Detect which cell encompasses the target text, then output its (x, y) center coordinate. 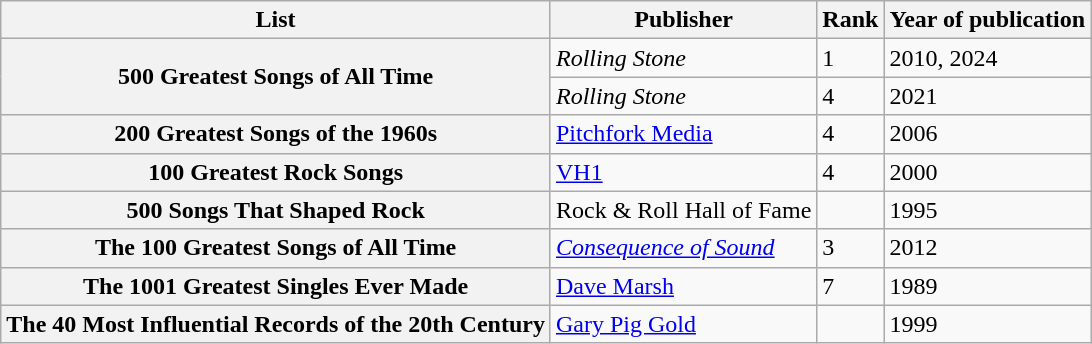
Consequence of Sound (683, 248)
100 Greatest Rock Songs (276, 172)
1 (850, 58)
2000 (988, 172)
2021 (988, 96)
Rank (850, 20)
2012 (988, 248)
1995 (988, 210)
200 Greatest Songs of the 1960s (276, 134)
2010, 2024 (988, 58)
500 Songs That Shaped Rock (276, 210)
1989 (988, 286)
Dave Marsh (683, 286)
2006 (988, 134)
Pitchfork Media (683, 134)
1999 (988, 324)
The 100 Greatest Songs of All Time (276, 248)
3 (850, 248)
Rock & Roll Hall of Fame (683, 210)
VH1 (683, 172)
The 1001 Greatest Singles Ever Made (276, 286)
7 (850, 286)
Publisher (683, 20)
List (276, 20)
500 Greatest Songs of All Time (276, 77)
Gary Pig Gold (683, 324)
Year of publication (988, 20)
The 40 Most Influential Records of the 20th Century (276, 324)
